From the cell containing the given text, extract its center point as (x, y) coordinate. 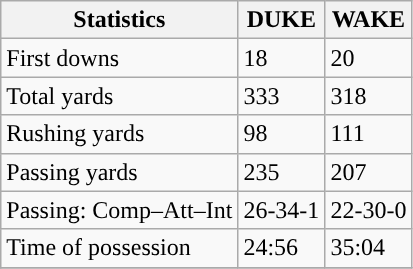
333 (282, 96)
Rushing yards (120, 134)
20 (368, 58)
24:56 (282, 248)
Total yards (120, 96)
Passing yards (120, 172)
111 (368, 134)
98 (282, 134)
First downs (120, 58)
235 (282, 172)
22-30-0 (368, 210)
35:04 (368, 248)
WAKE (368, 20)
318 (368, 96)
Statistics (120, 20)
Passing: Comp–Att–Int (120, 210)
18 (282, 58)
26-34-1 (282, 210)
DUKE (282, 20)
Time of possession (120, 248)
207 (368, 172)
